For the text-containing cell, return its midpoint in [X, Y] coordinate format. 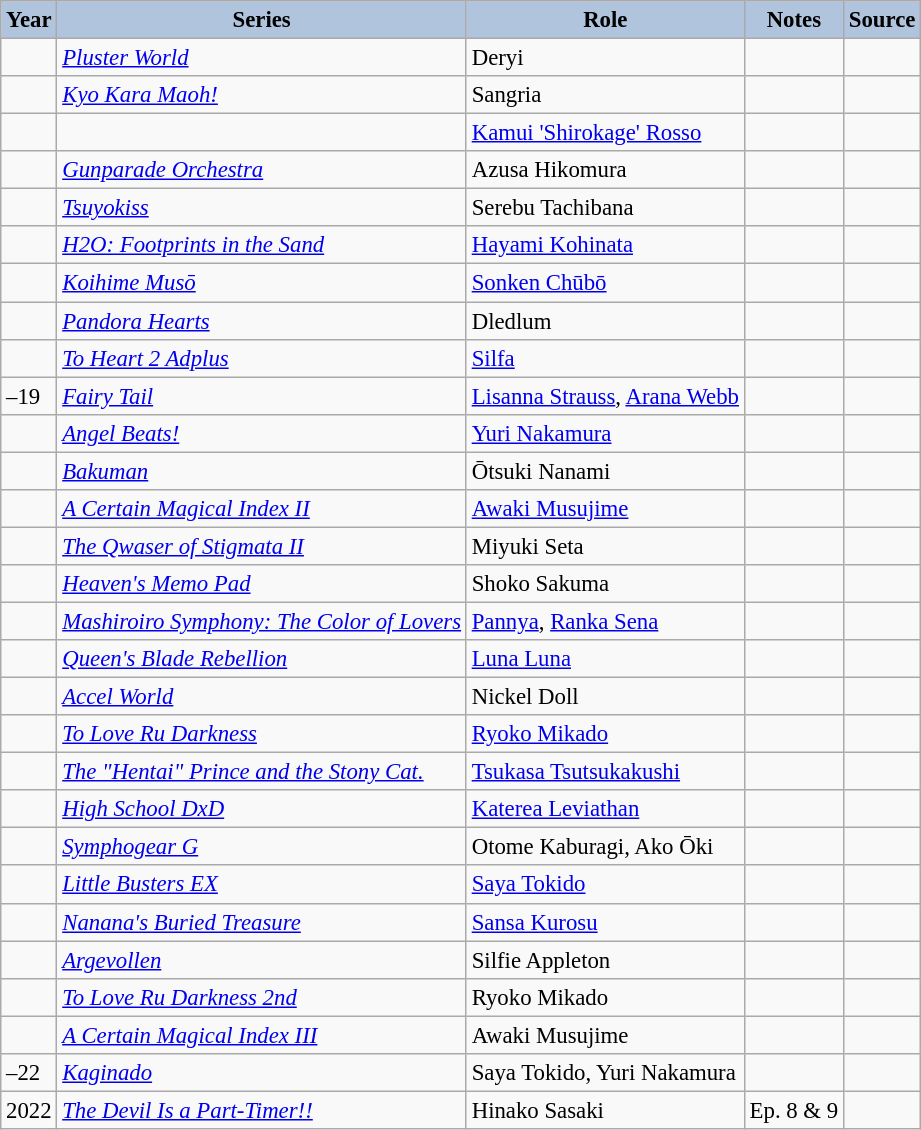
Bakuman [262, 471]
Pandora Hearts [262, 321]
Shoko Sakuma [605, 584]
To Love Ru Darkness [262, 734]
Serebu Tachibana [605, 208]
A Certain Magical Index III [262, 1035]
–19 [29, 396]
To Heart 2 Adplus [262, 358]
Series [262, 20]
Gunparade Orchestra [262, 170]
Dledlum [605, 321]
Hinako Sasaki [605, 1110]
Fairy Tail [262, 396]
The Qwaser of Stigmata II [262, 546]
Heaven's Memo Pad [262, 584]
Ep. 8 & 9 [794, 1110]
H2O: Footprints in the Sand [262, 245]
Yuri Nakamura [605, 433]
Accel World [262, 697]
Source [882, 20]
Silfa [605, 358]
Queen's Blade Rebellion [262, 659]
Notes [794, 20]
Angel Beats! [262, 433]
Nanana's Buried Treasure [262, 922]
Otome Kaburagi, Ako Ōki [605, 847]
Role [605, 20]
Year [29, 20]
Tsuyokiss [262, 208]
Sonken Chūbō [605, 283]
The Devil Is a Part-Timer!! [262, 1110]
Saya Tokido, Yuri Nakamura [605, 1073]
Nickel Doll [605, 697]
To Love Ru Darkness 2nd [262, 997]
Pluster World [262, 58]
–22 [29, 1073]
High School DxD [262, 809]
Miyuki Seta [605, 546]
Hayami Kohinata [605, 245]
Kyo Kara Maoh! [262, 95]
Azusa Hikomura [605, 170]
Kaginado [262, 1073]
Deryi [605, 58]
Sansa Kurosu [605, 922]
Ōtsuki Nanami [605, 471]
A Certain Magical Index II [262, 509]
Katerea Leviathan [605, 809]
Koihime Musō [262, 283]
Little Busters EX [262, 885]
Pannya, Ranka Sena [605, 621]
Sangria [605, 95]
Saya Tokido [605, 885]
Mashiroiro Symphony: The Color of Lovers [262, 621]
The "Hentai" Prince and the Stony Cat. [262, 772]
2022 [29, 1110]
Lisanna Strauss, Arana Webb [605, 396]
Kamui 'Shirokage' Rosso [605, 133]
Luna Luna [605, 659]
Symphogear G [262, 847]
Tsukasa Tsutsukakushi [605, 772]
Argevollen [262, 960]
Silfie Appleton [605, 960]
